Output the (x, y) coordinate of the center of the cell containing the given text.  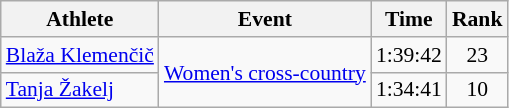
1:39:42 (409, 55)
23 (478, 55)
Athlete (80, 19)
10 (478, 90)
Event (265, 19)
Time (409, 19)
1:34:41 (409, 90)
Blaža Klemenčič (80, 55)
Rank (478, 19)
Women's cross-country (265, 72)
Tanja Žakelj (80, 90)
